Determine the [X, Y] coordinate at the center of the cell enclosing the given text.  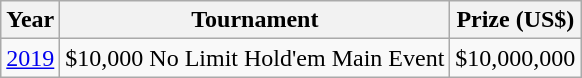
Tournament [255, 20]
$10,000 No Limit Hold'em Main Event [255, 58]
2019 [30, 58]
$10,000,000 [516, 58]
Year [30, 20]
Prize (US$) [516, 20]
